From the cell containing the given text, extract its center point as (x, y) coordinate. 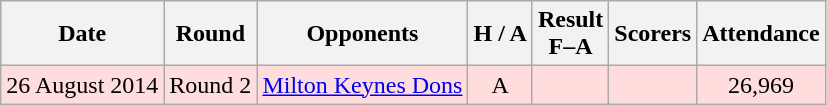
26 August 2014 (82, 85)
Milton Keynes Dons (362, 85)
Round 2 (210, 85)
A (500, 85)
ResultF–A (570, 34)
Attendance (761, 34)
Round (210, 34)
Date (82, 34)
26,969 (761, 85)
H / A (500, 34)
Scorers (653, 34)
Opponents (362, 34)
